Return the [X, Y] coordinate for the center point of the cell that contains the specified text.  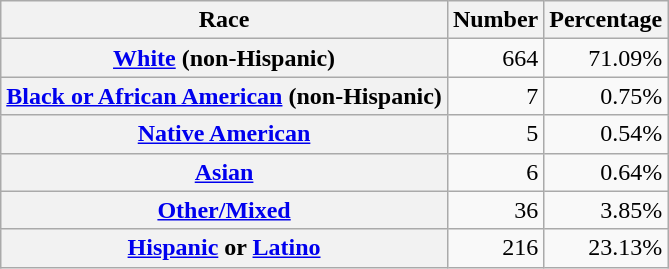
71.09% [606, 58]
Black or African American (non-Hispanic) [224, 96]
Number [495, 20]
0.75% [606, 96]
White (non-Hispanic) [224, 58]
0.54% [606, 134]
6 [495, 172]
Other/Mixed [224, 210]
23.13% [606, 248]
Native American [224, 134]
216 [495, 248]
Hispanic or Latino [224, 248]
36 [495, 210]
0.64% [606, 172]
Percentage [606, 20]
Asian [224, 172]
664 [495, 58]
7 [495, 96]
3.85% [606, 210]
5 [495, 134]
Race [224, 20]
